Provide the (X, Y) coordinate of the cell's center where the given text is located.  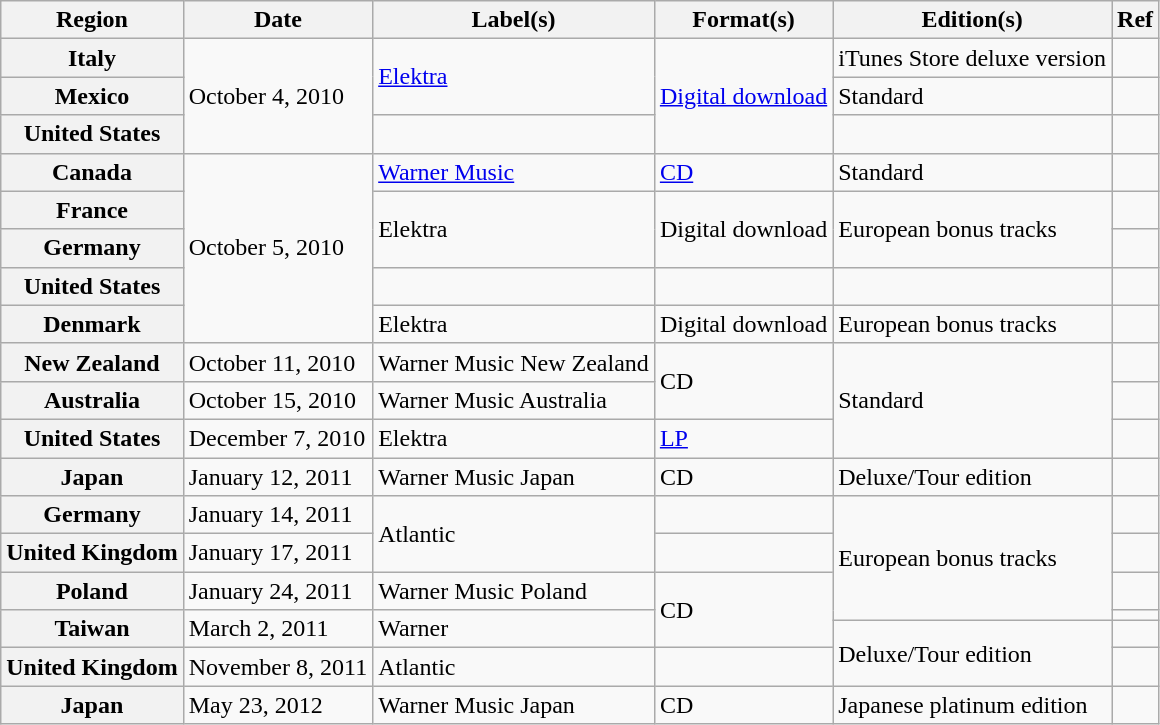
Japanese platinum edition (972, 705)
Format(s) (743, 20)
Region (92, 20)
Date (278, 20)
May 23, 2012 (278, 705)
October 4, 2010 (278, 96)
January 14, 2011 (278, 515)
Mexico (92, 96)
France (92, 210)
Taiwan (92, 629)
Edition(s) (972, 20)
LP (743, 438)
January 24, 2011 (278, 591)
Warner Music Poland (514, 591)
Warner Music Australia (514, 400)
Canada (92, 172)
Denmark (92, 324)
October 5, 2010 (278, 248)
iTunes Store deluxe version (972, 58)
Poland (92, 591)
January 17, 2011 (278, 553)
November 8, 2011 (278, 667)
Warner Music (514, 172)
Warner (514, 629)
October 11, 2010 (278, 362)
Australia (92, 400)
March 2, 2011 (278, 629)
Ref (1136, 20)
Warner Music New Zealand (514, 362)
December 7, 2010 (278, 438)
October 15, 2010 (278, 400)
Label(s) (514, 20)
Italy (92, 58)
New Zealand (92, 362)
January 12, 2011 (278, 477)
